Scan for the cell matching the given text and deliver its [x, y] coordinate at center. 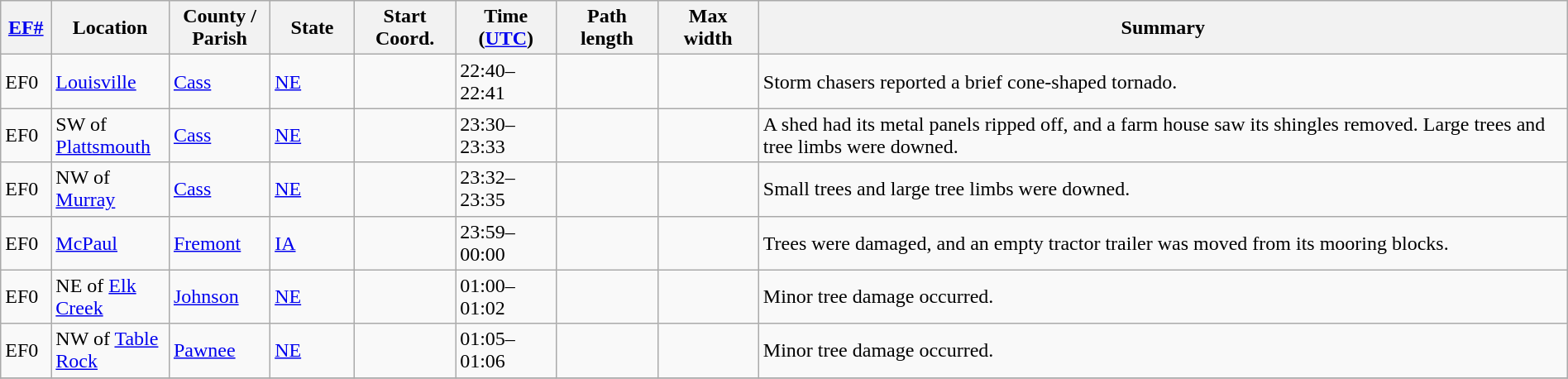
EF# [26, 28]
IA [313, 243]
NW of Table Rock [111, 351]
Small trees and large tree limbs were downed. [1163, 189]
Location [111, 28]
Louisville [111, 81]
23:59–00:00 [506, 243]
Fremont [219, 243]
County / Parish [219, 28]
Max width [708, 28]
Storm chasers reported a brief cone-shaped tornado. [1163, 81]
McPaul [111, 243]
Pawnee [219, 351]
NW of Murray [111, 189]
22:40–22:41 [506, 81]
NE of Elk Creek [111, 296]
Path length [607, 28]
23:32–23:35 [506, 189]
Summary [1163, 28]
Johnson [219, 296]
Start Coord. [404, 28]
23:30–23:33 [506, 136]
01:05–01:06 [506, 351]
01:00–01:02 [506, 296]
Trees were damaged, and an empty tractor trailer was moved from its mooring blocks. [1163, 243]
State [313, 28]
A shed had its metal panels ripped off, and a farm house saw its shingles removed. Large trees and tree limbs were downed. [1163, 136]
SW of Plattsmouth [111, 136]
Time (UTC) [506, 28]
